Determine the (x, y) coordinate at the center of the cell enclosing the given text.  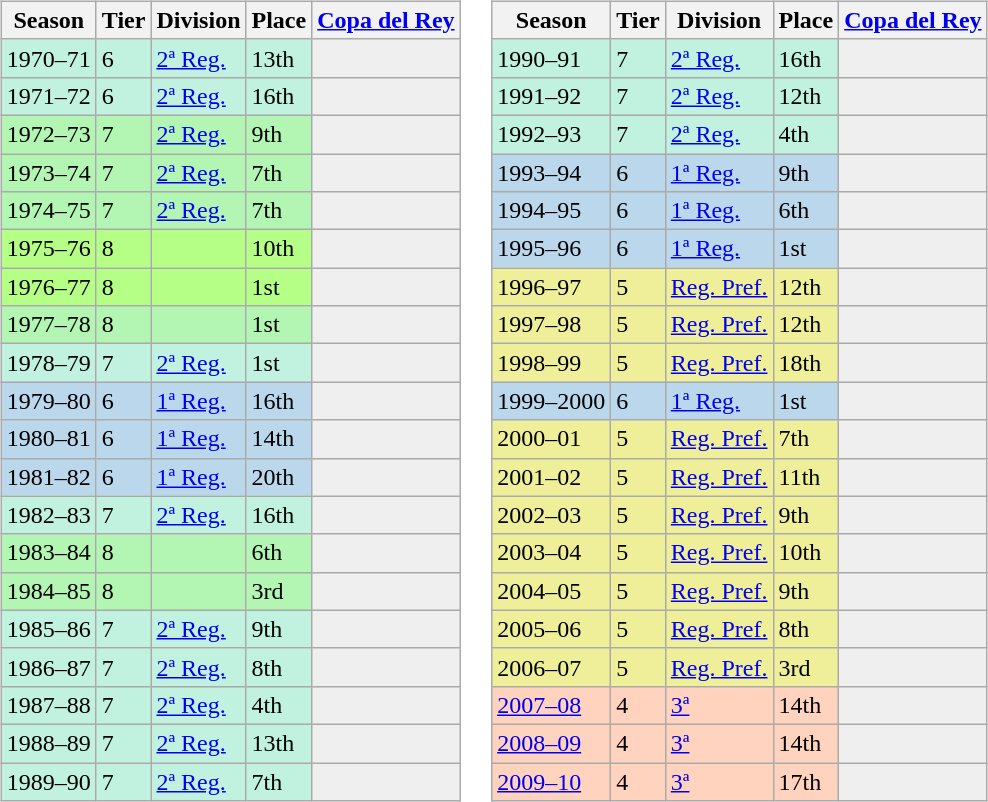
18th (806, 363)
1974–75 (48, 211)
2000–01 (552, 439)
1987–88 (48, 705)
2002–03 (552, 515)
2009–10 (552, 781)
1982–83 (48, 515)
1979–80 (48, 401)
2004–05 (552, 591)
1988–89 (48, 743)
1993–94 (552, 173)
2007–08 (552, 705)
1971–72 (48, 96)
2003–04 (552, 553)
1989–90 (48, 781)
2001–02 (552, 477)
1990–91 (552, 58)
2005–06 (552, 629)
1986–87 (48, 667)
17th (806, 781)
2006–07 (552, 667)
1983–84 (48, 553)
20th (279, 477)
1976–77 (48, 287)
1984–85 (48, 591)
1995–96 (552, 249)
1975–76 (48, 249)
1977–78 (48, 325)
1978–79 (48, 363)
11th (806, 477)
1970–71 (48, 58)
1997–98 (552, 325)
1996–97 (552, 287)
1981–82 (48, 477)
1999–2000 (552, 401)
1998–99 (552, 363)
2008–09 (552, 743)
1994–95 (552, 211)
1980–81 (48, 439)
1985–86 (48, 629)
1972–73 (48, 134)
1992–93 (552, 134)
1991–92 (552, 96)
1973–74 (48, 173)
